Return (X, Y) of the center of cell containing provided text 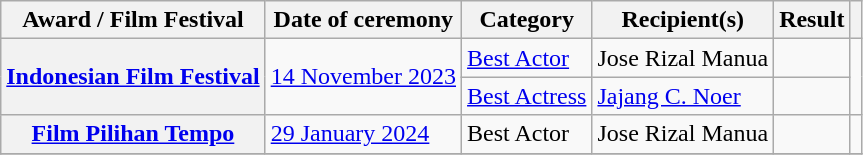
Best Actress (527, 96)
Jajang C. Noer (683, 96)
29 January 2024 (363, 134)
Award / Film Festival (133, 20)
Result (812, 20)
Category (527, 20)
Recipient(s) (683, 20)
Film Pilihan Tempo (133, 134)
Indonesian Film Festival (133, 77)
14 November 2023 (363, 77)
Date of ceremony (363, 20)
